Output the (X, Y) coordinate of the center of the cell containing the given text.  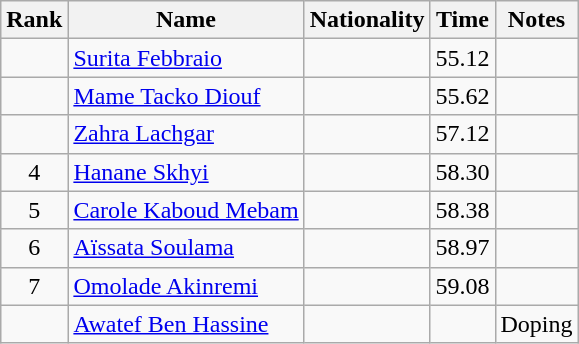
Notes (536, 20)
5 (34, 210)
Nationality (367, 20)
Name (186, 20)
Rank (34, 20)
58.38 (462, 210)
Mame Tacko Diouf (186, 96)
Surita Febbraio (186, 58)
Hanane Skhyi (186, 172)
59.08 (462, 286)
Carole Kaboud Mebam (186, 210)
55.62 (462, 96)
4 (34, 172)
Doping (536, 324)
58.97 (462, 248)
Time (462, 20)
Aïssata Soulama (186, 248)
58.30 (462, 172)
Zahra Lachgar (186, 134)
Awatef Ben Hassine (186, 324)
57.12 (462, 134)
Omolade Akinremi (186, 286)
6 (34, 248)
55.12 (462, 58)
7 (34, 286)
